Pinpoint the cell where the given text exists, returning its (X, Y) midpoint coordinate. 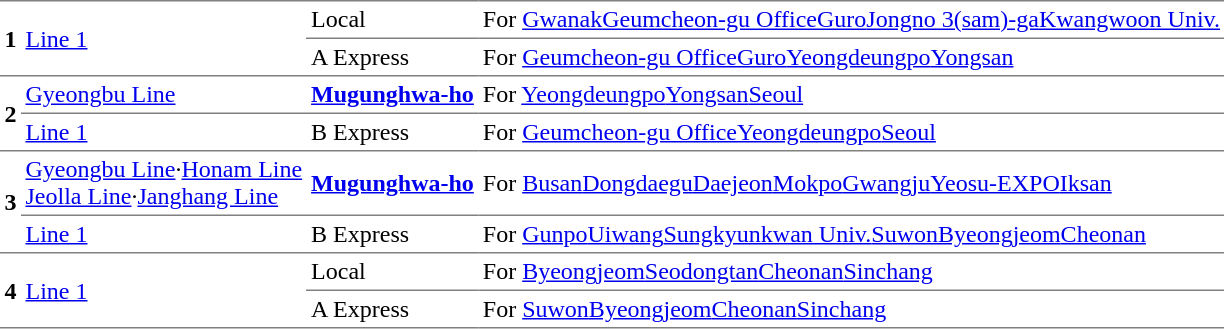
Gyeongbu Line·Honam LineJeolla Line·Janghang Line (164, 183)
For GwanakGeumcheon-gu OfficeGuroJongno 3(sam)-gaKwangwoon Univ. (851, 20)
For Geumcheon-gu OfficeGuroYeongdeungpoYongsan (851, 57)
For GunpoUiwangSungkyunkwan Univ.SuwonByeongjeomCheonan (851, 234)
Gyeongbu Line (164, 95)
For ByeongjeomSeodongtanCheonanSinchang (851, 272)
4 (10, 290)
For BusanDongdaeguDaejeonMokpoGwangjuYeosu-EXPOIksan (851, 183)
For YeongdeungpoYongsanSeoul (851, 95)
For SuwonByeongjeomCheonanSinchang (851, 309)
For Geumcheon-gu OfficeYeongdeungpoSeoul (851, 132)
3 (10, 202)
1 (10, 38)
2 (10, 114)
